Detect which cell encompasses the target text, then output its (X, Y) center coordinate. 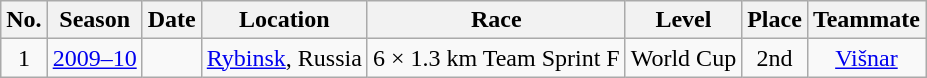
2009–10 (94, 58)
Season (94, 20)
2nd (775, 58)
Rybinsk, Russia (284, 58)
Višnar (866, 58)
1 (24, 58)
Date (172, 20)
Place (775, 20)
Location (284, 20)
World Cup (683, 58)
No. (24, 20)
Race (496, 20)
Teammate (866, 20)
Level (683, 20)
6 × 1.3 km Team Sprint F (496, 58)
